Detect which cell encompasses the target text, then output its [x, y] center coordinate. 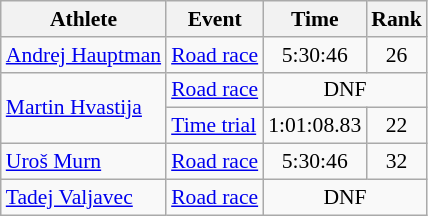
Event [214, 19]
Time [314, 19]
32 [396, 162]
22 [396, 126]
Martin Hvastija [84, 108]
1:01:08.83 [314, 126]
Athlete [84, 19]
Andrej Hauptman [84, 55]
Tadej Valjavec [84, 197]
Uroš Murn [84, 162]
Time trial [214, 126]
Rank [396, 19]
26 [396, 55]
